Locate the cell with the specified text and output its (X, Y) center coordinate. 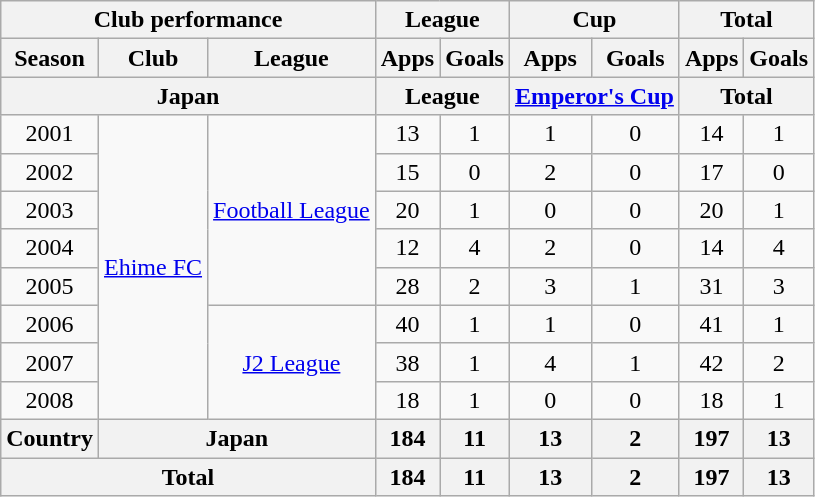
2001 (50, 134)
31 (711, 286)
28 (407, 286)
Club performance (188, 20)
41 (711, 324)
2003 (50, 210)
2006 (50, 324)
2002 (50, 172)
40 (407, 324)
2005 (50, 286)
2007 (50, 362)
42 (711, 362)
38 (407, 362)
Season (50, 58)
15 (407, 172)
17 (711, 172)
Football League (292, 210)
Country (50, 438)
J2 League (292, 362)
2008 (50, 400)
Club (152, 58)
Ehime FC (152, 267)
2004 (50, 248)
Cup (594, 20)
12 (407, 248)
Emperor's Cup (594, 96)
